Find where the given text appears and provide that cell's center as [X, Y] coordinate. 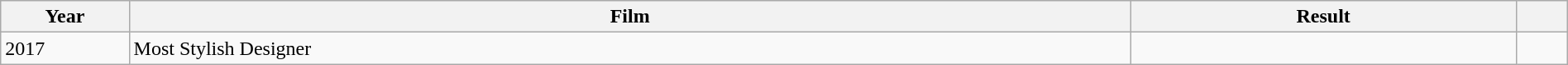
Most Stylish Designer [630, 48]
Result [1323, 17]
2017 [65, 48]
Year [65, 17]
Film [630, 17]
